Scan for the cell matching the given text and deliver its [x, y] coordinate at center. 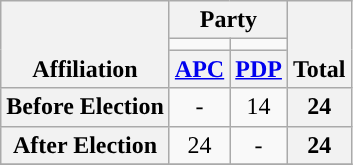
APC [199, 69]
Party [228, 20]
Total [319, 44]
After Election [86, 145]
Affiliation [86, 44]
PDP [259, 69]
14 [259, 107]
Before Election [86, 107]
